Provide the [x, y] coordinate of the cell's center where the given text is located.  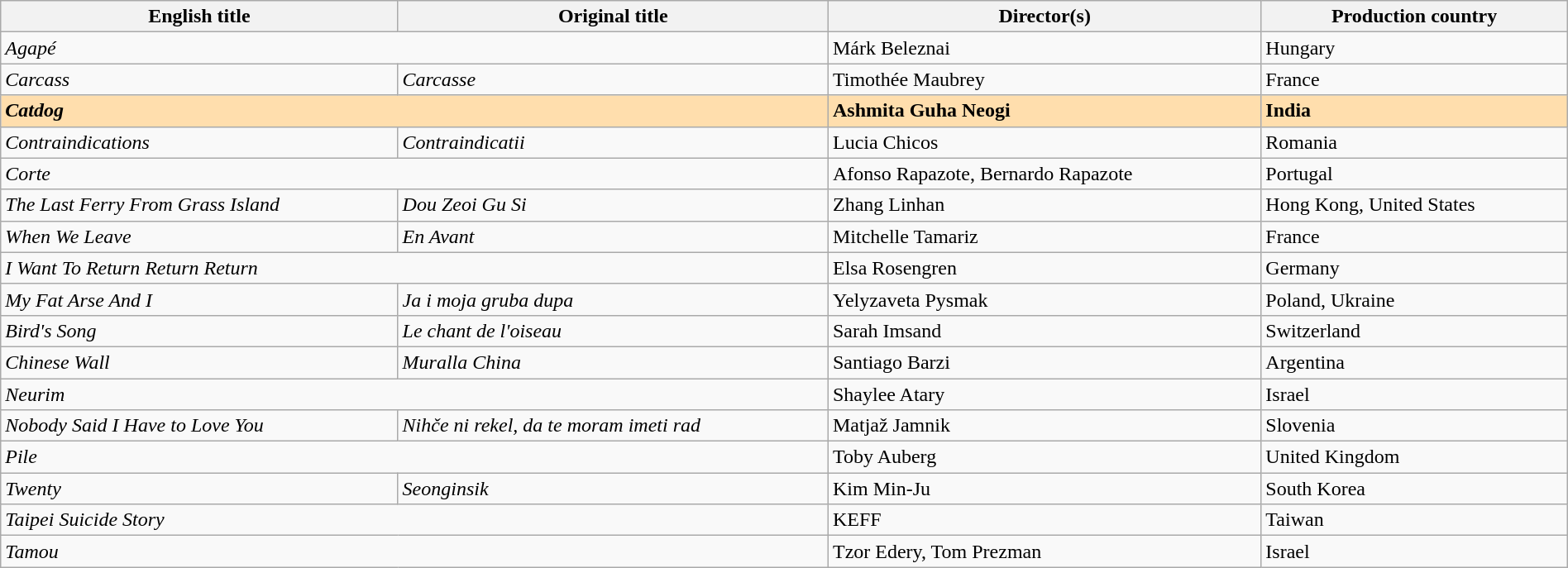
United Kingdom [1414, 457]
Lucia Chicos [1044, 142]
South Korea [1414, 489]
Taiwan [1414, 520]
Neurim [415, 394]
Twenty [199, 489]
The Last Ferry From Grass Island [199, 205]
Le chant de l'oiseau [613, 331]
Sarah Imsand [1044, 331]
Argentina [1414, 362]
Nihče ni rekel, da te moram imeti rad [613, 426]
Slovenia [1414, 426]
Corte [415, 174]
Márk Beleznai [1044, 48]
When We Leave [199, 236]
Original title [613, 17]
Tamou [415, 551]
Bird's Song [199, 331]
Hong Kong, United States [1414, 205]
Director(s) [1044, 17]
Matjaž Jamnik [1044, 426]
Romania [1414, 142]
English title [199, 17]
Carcass [199, 79]
Poland, Ukraine [1414, 299]
Ja i moja gruba dupa [613, 299]
Pile [415, 457]
Kim Min-Ju [1044, 489]
Production country [1414, 17]
India [1414, 111]
Toby Auberg [1044, 457]
My Fat Arse And I [199, 299]
Hungary [1414, 48]
I Want To Return Return Return [415, 268]
Agapé [415, 48]
Carcasse [613, 79]
Seonginsik [613, 489]
Mitchelle Tamariz [1044, 236]
Germany [1414, 268]
Elsa Rosengren [1044, 268]
Zhang Linhan [1044, 205]
Tzor Edery, Tom Prezman [1044, 551]
Nobody Said I Have to Love You [199, 426]
Taipei Suicide Story [415, 520]
Chinese Wall [199, 362]
Contraindications [199, 142]
Shaylee Atary [1044, 394]
Dou Zeoi Gu Si [613, 205]
Timothée Maubrey [1044, 79]
Muralla China [613, 362]
Yelyzaveta Pysmak [1044, 299]
Portugal [1414, 174]
Afonso Rapazote, Bernardo Rapazote [1044, 174]
KEFF [1044, 520]
Santiago Barzi [1044, 362]
En Avant [613, 236]
Catdog [415, 111]
Switzerland [1414, 331]
Ashmita Guha Neogi [1044, 111]
Contraindicatii [613, 142]
